Determine the [X, Y] coordinate at the center of the cell enclosing the given text.  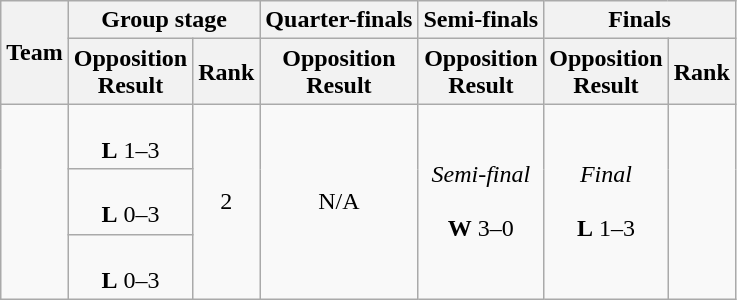
Team [35, 52]
2 [226, 202]
Semi-finals [481, 20]
Semi-finalW 3–0 [481, 202]
FinalL 1–3 [606, 202]
N/A [339, 202]
Finals [640, 20]
L 1–3 [130, 136]
Quarter-finals [339, 20]
Group stage [164, 20]
